Find where the given text appears and provide that cell's center as (x, y) coordinate. 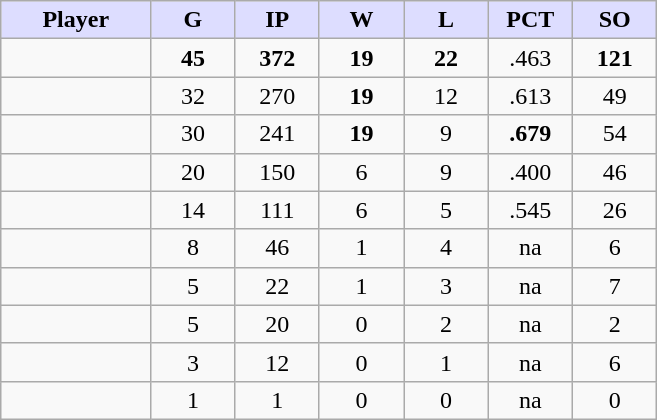
54 (615, 134)
14 (193, 210)
49 (615, 96)
26 (615, 210)
G (193, 20)
7 (615, 286)
.400 (530, 172)
111 (277, 210)
8 (193, 248)
270 (277, 96)
45 (193, 58)
150 (277, 172)
30 (193, 134)
PCT (530, 20)
.613 (530, 96)
372 (277, 58)
W (361, 20)
.679 (530, 134)
L (446, 20)
241 (277, 134)
32 (193, 96)
.463 (530, 58)
121 (615, 58)
.545 (530, 210)
4 (446, 248)
Player (76, 20)
SO (615, 20)
IP (277, 20)
